Output the [x, y] coordinate of the center of the cell containing the given text.  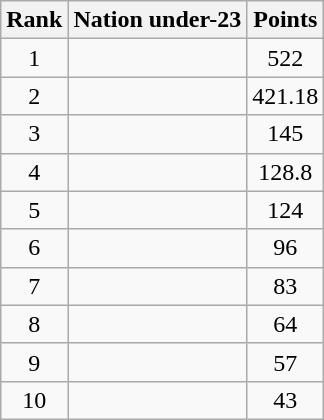
128.8 [286, 172]
1 [34, 58]
9 [34, 362]
5 [34, 210]
64 [286, 324]
8 [34, 324]
124 [286, 210]
7 [34, 286]
421.18 [286, 96]
4 [34, 172]
10 [34, 400]
96 [286, 248]
2 [34, 96]
6 [34, 248]
Points [286, 20]
522 [286, 58]
145 [286, 134]
Nation under-23 [158, 20]
83 [286, 286]
57 [286, 362]
Rank [34, 20]
43 [286, 400]
3 [34, 134]
